From the cell containing the given text, extract its center point as [x, y] coordinate. 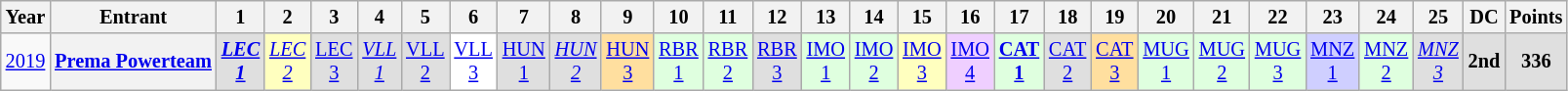
CAT3 [1114, 62]
17 [1019, 17]
IMO2 [874, 62]
3 [334, 17]
9 [627, 17]
336 [1536, 62]
LEC1 [240, 62]
CAT1 [1019, 62]
RBR1 [678, 62]
VLL2 [425, 62]
18 [1067, 17]
22 [1278, 17]
LEC3 [334, 62]
2nd [1485, 62]
25 [1438, 17]
RBR2 [728, 62]
1 [240, 17]
IMO1 [825, 62]
HUN1 [524, 62]
2 [287, 17]
10 [678, 17]
8 [576, 17]
MUG3 [1278, 62]
MUG1 [1165, 62]
13 [825, 17]
12 [777, 17]
LEC2 [287, 62]
24 [1386, 17]
2019 [25, 62]
6 [472, 17]
MNZ2 [1386, 62]
23 [1333, 17]
IMO3 [921, 62]
4 [379, 17]
19 [1114, 17]
Prema Powerteam [133, 62]
HUN2 [576, 62]
VLL3 [472, 62]
IMO4 [970, 62]
11 [728, 17]
Points [1536, 17]
15 [921, 17]
CAT2 [1067, 62]
21 [1222, 17]
MNZ3 [1438, 62]
5 [425, 17]
16 [970, 17]
Year [25, 17]
Entrant [133, 17]
20 [1165, 17]
HUN3 [627, 62]
DC [1485, 17]
14 [874, 17]
7 [524, 17]
VLL1 [379, 62]
MUG2 [1222, 62]
MNZ1 [1333, 62]
RBR3 [777, 62]
